Extract the (x, y) coordinate from the center of the cell holding the provided text.  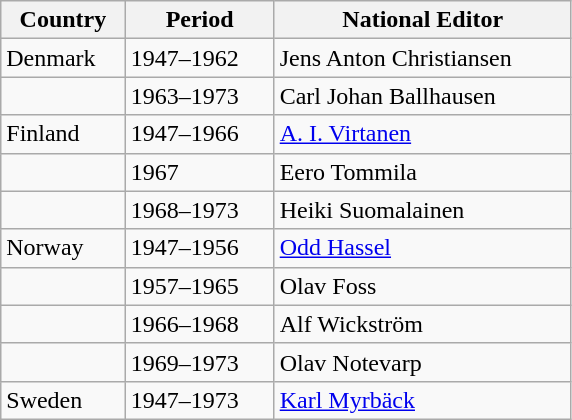
Denmark (63, 58)
Sweden (63, 400)
1968–1973 (200, 210)
1947–1956 (200, 248)
1969–1973 (200, 362)
Jens Anton Christiansen (422, 58)
Norway (63, 248)
1963–1973 (200, 96)
Olav Notevarp (422, 362)
Odd Hassel (422, 248)
1966–1968 (200, 324)
Period (200, 20)
1967 (200, 172)
Heiki Suomalainen (422, 210)
Alf Wickström (422, 324)
1947–1966 (200, 134)
Country (63, 20)
Olav Foss (422, 286)
A. I. Virtanen (422, 134)
Karl Myrbäck (422, 400)
Carl Johan Ballhausen (422, 96)
1947–1973 (200, 400)
1957–1965 (200, 286)
National Editor (422, 20)
Finland (63, 134)
1947–1962 (200, 58)
Eero Tommila (422, 172)
